Provide the [X, Y] coordinate of the cell's center where the given text is located.  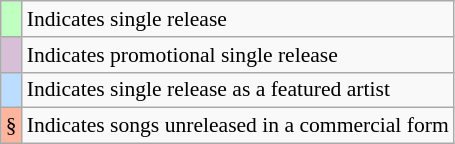
Indicates promotional single release [238, 55]
Indicates single release [238, 19]
Indicates single release as a featured artist [238, 90]
Indicates songs unreleased in a commercial form [238, 126]
§ [12, 126]
